Scan for the cell matching the given text and deliver its (x, y) coordinate at center. 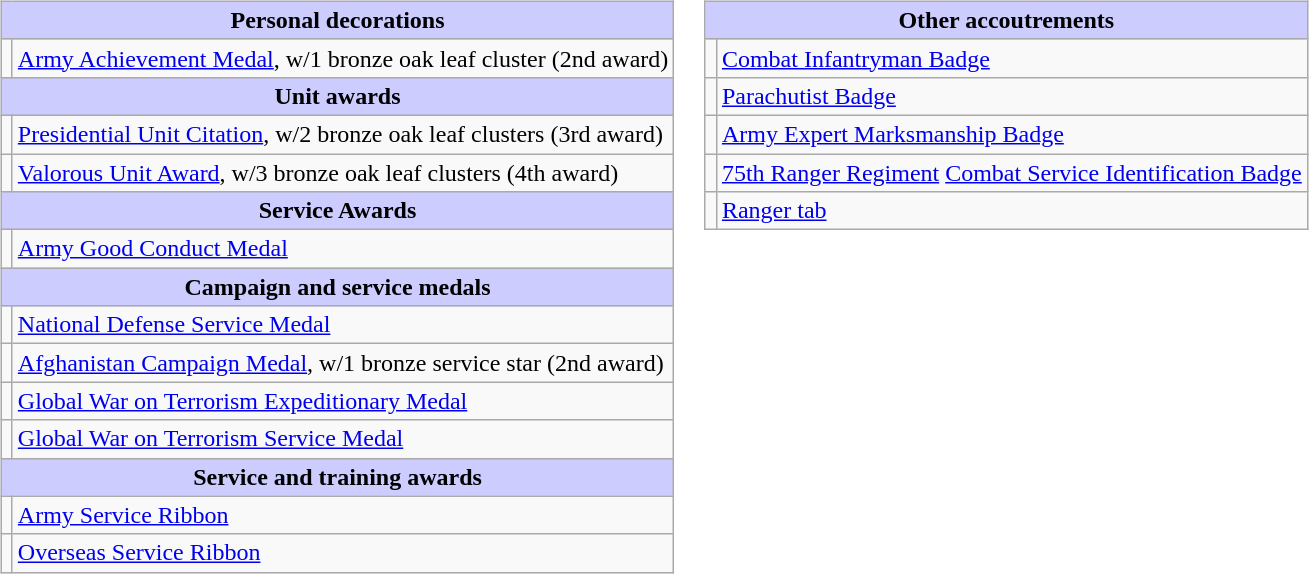
Ranger tab (1012, 211)
Army Achievement Medal, w/1 bronze oak leaf cluster (2nd award) (343, 58)
Global War on Terrorism Expeditionary Medal (343, 401)
Service Awards (338, 211)
National Defense Service Medal (343, 325)
Campaign and service medals (338, 287)
Presidential Unit Citation, w/2 bronze oak leaf clusters (3rd award) (343, 134)
Afghanistan Campaign Medal, w/1 bronze service star (2nd award) (343, 363)
Army Service Ribbon (343, 515)
Overseas Service Ribbon (343, 553)
Other accoutrements (1006, 20)
Service and training awards (338, 477)
Combat Infantryman Badge (1012, 58)
Army Good Conduct Medal (343, 249)
Personal decorations (338, 20)
Global War on Terrorism Service Medal (343, 439)
75th Ranger Regiment Combat Service Identification Badge (1012, 173)
Army Expert Marksmanship Badge (1012, 134)
Parachutist Badge (1012, 96)
Valorous Unit Award, w/3 bronze oak leaf clusters (4th award) (343, 173)
Unit awards (338, 96)
